For the text-containing cell, return its midpoint in (X, Y) coordinate format. 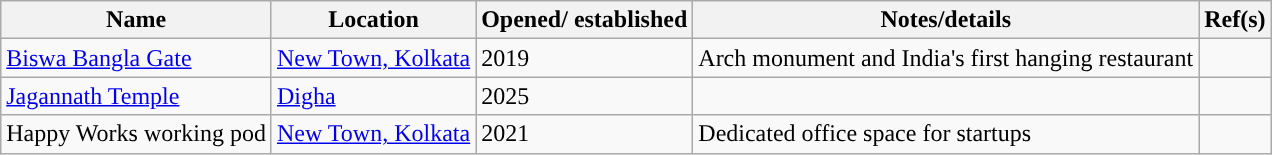
Ref(s) (1235, 20)
Dedicated office space for startups (946, 134)
2019 (584, 58)
Biswa Bangla Gate (136, 58)
Happy Works working pod (136, 134)
Name (136, 20)
Digha (373, 96)
Arch monument and India's first hanging restaurant (946, 58)
Jagannath Temple (136, 96)
2025 (584, 96)
2021 (584, 134)
Opened/ established (584, 20)
Notes/details (946, 20)
Location (373, 20)
